Scan for the cell matching the given text and deliver its (X, Y) coordinate at center. 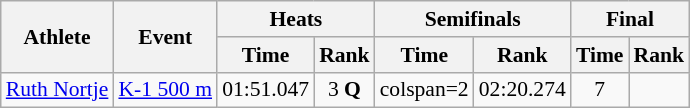
Ruth Nortje (58, 90)
K-1 500 m (165, 90)
Athlete (58, 36)
Event (165, 36)
Final (630, 19)
colspan=2 (424, 90)
Heats (296, 19)
Semifinals (473, 19)
3 Q (344, 90)
02:20.274 (522, 90)
7 (600, 90)
01:51.047 (266, 90)
